From the cell containing the given text, extract its center point as (X, Y) coordinate. 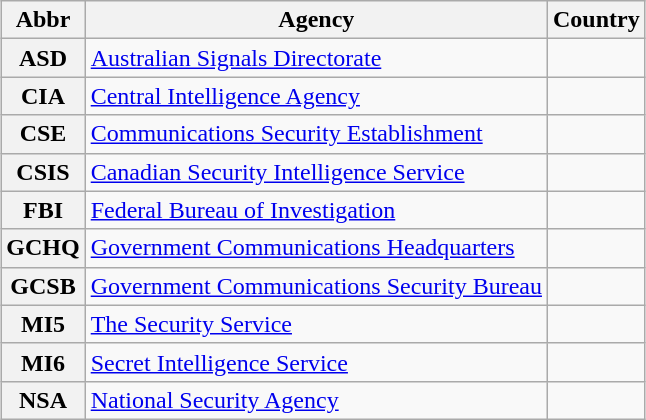
GCHQ (43, 248)
FBI (43, 210)
MI5 (43, 324)
Canadian Security Intelligence Service (316, 172)
ASD (43, 58)
CSIS (43, 172)
Australian Signals Directorate (316, 58)
National Security Agency (316, 400)
Government Communications Security Bureau (316, 286)
NSA (43, 400)
Federal Bureau of Investigation (316, 210)
Communications Security Establishment (316, 134)
Secret Intelligence Service (316, 362)
CSE (43, 134)
GCSB (43, 286)
Government Communications Headquarters (316, 248)
Abbr (43, 20)
Country (596, 20)
Agency (316, 20)
The Security Service (316, 324)
Central Intelligence Agency (316, 96)
MI6 (43, 362)
CIA (43, 96)
